Scan for the cell matching the given text and deliver its (x, y) coordinate at center. 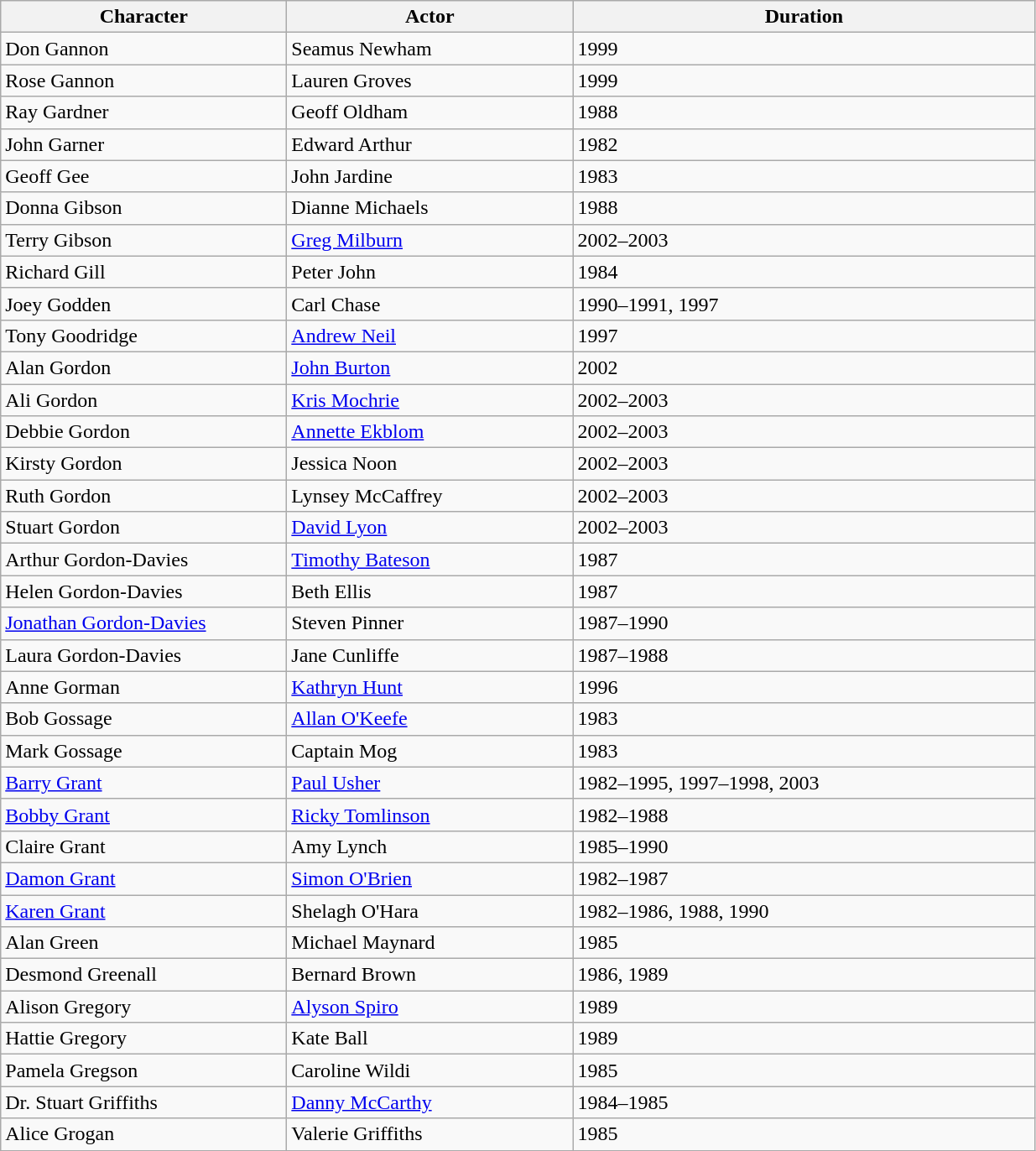
Danny McCarthy (429, 1102)
Ricky Tomlinson (429, 815)
Timothy Bateson (429, 560)
John Burton (429, 367)
Jane Cunliffe (429, 655)
Alyson Spiro (429, 1007)
1990–1991, 1997 (804, 304)
1982–1995, 1997–1998, 2003 (804, 783)
Claire Grant (144, 846)
1986, 1989 (804, 975)
Bernard Brown (429, 975)
Duration (804, 17)
Bob Gossage (144, 719)
Kate Ball (429, 1039)
Edward Arthur (429, 144)
Hattie Gregory (144, 1039)
Character (144, 17)
David Lyon (429, 528)
Ray Gardner (144, 112)
1987–1988 (804, 655)
Michael Maynard (429, 943)
Bobby Grant (144, 815)
Shelagh O'Hara (429, 910)
Simon O'Brien (429, 878)
1996 (804, 687)
1982–1988 (804, 815)
John Garner (144, 144)
Allan O'Keefe (429, 719)
Alan Green (144, 943)
1984 (804, 272)
Terry Gibson (144, 240)
Damon Grant (144, 878)
Lynsey McCaffrey (429, 496)
Alan Gordon (144, 367)
Tony Goodridge (144, 336)
2002 (804, 367)
Ruth Gordon (144, 496)
Dianne Michaels (429, 208)
Richard Gill (144, 272)
Geoff Gee (144, 176)
Pamela Gregson (144, 1070)
1987–1990 (804, 623)
Kris Mochrie (429, 400)
Arthur Gordon-Davies (144, 560)
Alice Grogan (144, 1134)
Annette Ekblom (429, 432)
Peter John (429, 272)
Mark Gossage (144, 751)
Geoff Oldham (429, 112)
1997 (804, 336)
Alison Gregory (144, 1007)
Captain Mog (429, 751)
Lauren Groves (429, 81)
Paul Usher (429, 783)
Karen Grant (144, 910)
Helen Gordon-Davies (144, 591)
Seamus Newham (429, 49)
Donna Gibson (144, 208)
Desmond Greenall (144, 975)
Actor (429, 17)
1982–1987 (804, 878)
Anne Gorman (144, 687)
John Jardine (429, 176)
Ali Gordon (144, 400)
Barry Grant (144, 783)
Greg Milburn (429, 240)
Debbie Gordon (144, 432)
Valerie Griffiths (429, 1134)
1982 (804, 144)
1982–1986, 1988, 1990 (804, 910)
Laura Gordon-Davies (144, 655)
Don Gannon (144, 49)
Jonathan Gordon-Davies (144, 623)
Dr. Stuart Griffiths (144, 1102)
Carl Chase (429, 304)
Amy Lynch (429, 846)
Stuart Gordon (144, 528)
Beth Ellis (429, 591)
Steven Pinner (429, 623)
1984–1985 (804, 1102)
Caroline Wildi (429, 1070)
Kathryn Hunt (429, 687)
Jessica Noon (429, 464)
Andrew Neil (429, 336)
1985–1990 (804, 846)
Joey Godden (144, 304)
Kirsty Gordon (144, 464)
Rose Gannon (144, 81)
